Find where the given text appears and provide that cell's center as (X, Y) coordinate. 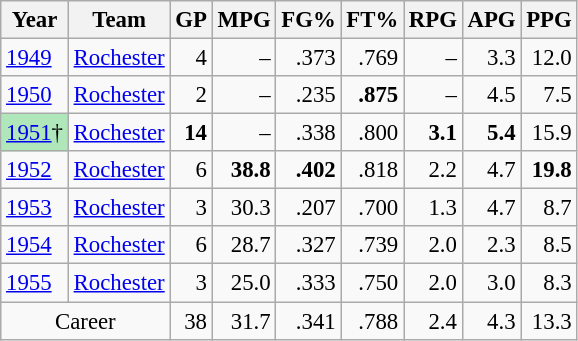
7.5 (549, 95)
8.7 (549, 208)
4.3 (492, 321)
Year (35, 20)
APG (492, 20)
.769 (372, 58)
.207 (308, 208)
3.1 (434, 133)
38 (191, 321)
.333 (308, 283)
.373 (308, 58)
2 (191, 95)
1.3 (434, 208)
.800 (372, 133)
38.8 (244, 170)
.338 (308, 133)
30.3 (244, 208)
19.8 (549, 170)
MPG (244, 20)
2.2 (434, 170)
13.3 (549, 321)
GP (191, 20)
.341 (308, 321)
2.4 (434, 321)
4 (191, 58)
25.0 (244, 283)
.402 (308, 170)
12.0 (549, 58)
15.9 (549, 133)
.818 (372, 170)
.788 (372, 321)
.700 (372, 208)
8.3 (549, 283)
3.3 (492, 58)
Team (119, 20)
.235 (308, 95)
FG% (308, 20)
1950 (35, 95)
5.4 (492, 133)
2.3 (492, 245)
1951† (35, 133)
1955 (35, 283)
.750 (372, 283)
14 (191, 133)
RPG (434, 20)
28.7 (244, 245)
1953 (35, 208)
1952 (35, 170)
8.5 (549, 245)
FT% (372, 20)
PPG (549, 20)
31.7 (244, 321)
1949 (35, 58)
.739 (372, 245)
.327 (308, 245)
1954 (35, 245)
3.0 (492, 283)
4.5 (492, 95)
Career (86, 321)
.875 (372, 95)
